Return the (X, Y) coordinate for the center point of the cell that contains the specified text.  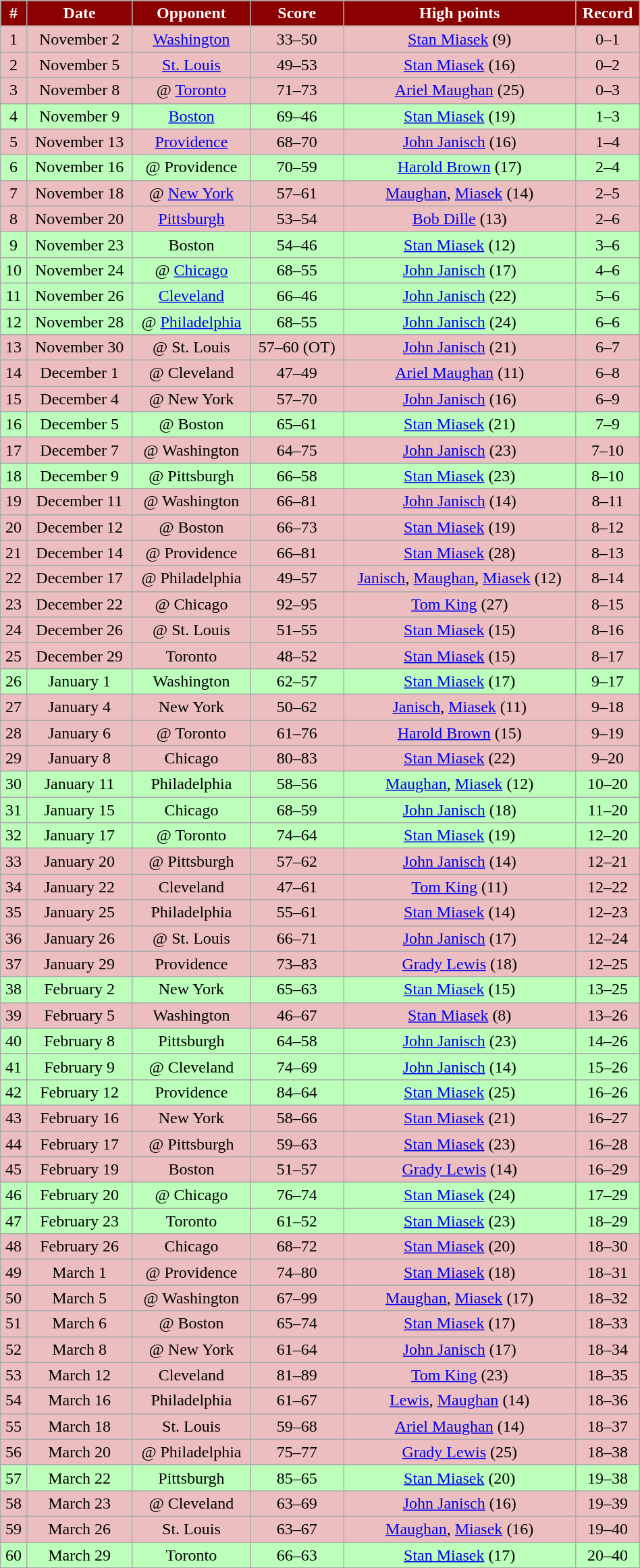
January 1 (80, 681)
9–20 (608, 759)
6–9 (608, 399)
February 12 (80, 1092)
92–95 (297, 604)
0–1 (608, 39)
14 (14, 373)
17 (14, 450)
John Janisch (22) (460, 296)
February 19 (80, 1170)
11 (14, 296)
2 (14, 65)
January 25 (80, 913)
Stan Miasek (25) (460, 1092)
12–23 (608, 913)
6–8 (608, 373)
56 (14, 1452)
13–26 (608, 1015)
5 (14, 142)
22 (14, 578)
18–33 (608, 1324)
35 (14, 913)
49–53 (297, 65)
December 22 (80, 604)
24 (14, 630)
47–61 (297, 887)
17–29 (608, 1195)
9 (14, 244)
March 26 (80, 1529)
84–64 (297, 1092)
8–14 (608, 578)
Score (297, 13)
February 9 (80, 1066)
58–66 (297, 1118)
57–61 (297, 193)
December 29 (80, 655)
18 (14, 476)
37 (14, 964)
32 (14, 836)
January 26 (80, 938)
8–13 (608, 553)
8–17 (608, 655)
4 (14, 116)
November 5 (80, 65)
70–59 (297, 167)
54 (14, 1401)
18–35 (608, 1375)
Stan Miasek (8) (460, 1015)
Maughan, Miasek (17) (460, 1298)
16 (14, 425)
25 (14, 655)
Stan Miasek (28) (460, 553)
38 (14, 990)
12–22 (608, 887)
50 (14, 1298)
71–73 (297, 90)
John Janisch (24) (460, 322)
29 (14, 759)
January 15 (80, 810)
62–57 (297, 681)
Opponent (192, 13)
March 23 (80, 1503)
20 (14, 527)
December 26 (80, 630)
6–6 (608, 322)
March 1 (80, 1272)
39 (14, 1015)
6–7 (608, 348)
February 26 (80, 1247)
Stan Miasek (9) (460, 39)
19–40 (608, 1529)
# (14, 13)
64–75 (297, 450)
85–65 (297, 1478)
47–49 (297, 373)
58 (14, 1503)
66–46 (297, 296)
67–99 (297, 1298)
November 23 (80, 244)
54–46 (297, 244)
61–52 (297, 1221)
18–31 (608, 1272)
Ariel Maughan (25) (460, 90)
January 22 (80, 887)
18–29 (608, 1221)
36 (14, 938)
January 29 (80, 964)
8 (14, 219)
January 11 (80, 784)
Harold Brown (15) (460, 732)
March 29 (80, 1555)
8–11 (608, 502)
33 (14, 861)
19 (14, 502)
December 17 (80, 578)
16–28 (608, 1144)
11–20 (608, 810)
74–64 (297, 836)
61–67 (297, 1401)
48 (14, 1247)
66–58 (297, 476)
19–39 (608, 1503)
18–38 (608, 1452)
7–9 (608, 425)
January 17 (80, 836)
12–25 (608, 964)
69–46 (297, 116)
65–61 (297, 425)
18–30 (608, 1247)
1–3 (608, 116)
13 (14, 348)
9–17 (608, 681)
53–54 (297, 219)
November 8 (80, 90)
Grady Lewis (14) (460, 1170)
49 (14, 1272)
68–72 (297, 1247)
13–25 (608, 990)
4–6 (608, 270)
57 (14, 1478)
28 (14, 732)
73–83 (297, 964)
0–3 (608, 90)
8–12 (608, 527)
Ariel Maughan (14) (460, 1426)
Maughan, Miasek (14) (460, 193)
55–61 (297, 913)
February 23 (80, 1221)
2–5 (608, 193)
Maughan, Miasek (16) (460, 1529)
Tom King (27) (460, 604)
2–6 (608, 219)
59 (14, 1529)
December 1 (80, 373)
74–80 (297, 1272)
Record (608, 13)
Tom King (23) (460, 1375)
January 6 (80, 732)
Stan Miasek (18) (460, 1272)
74–69 (297, 1066)
57–60 (OT) (297, 348)
1 (14, 39)
February 20 (80, 1195)
5–6 (608, 296)
43 (14, 1118)
41 (14, 1066)
March 12 (80, 1375)
46–67 (297, 1015)
November 18 (80, 193)
18–34 (608, 1349)
February 16 (80, 1118)
November 24 (80, 270)
November 9 (80, 116)
31 (14, 810)
November 20 (80, 219)
November 30 (80, 348)
Stan Miasek (22) (460, 759)
52 (14, 1349)
57–62 (297, 861)
65–63 (297, 990)
66–71 (297, 938)
2–4 (608, 167)
63–69 (297, 1503)
55 (14, 1426)
9–19 (608, 732)
59–68 (297, 1426)
44 (14, 1144)
High points (460, 13)
16–27 (608, 1118)
February 8 (80, 1041)
Stan Miasek (24) (460, 1195)
January 8 (80, 759)
23 (14, 604)
64–58 (297, 1041)
Harold Brown (17) (460, 167)
14–26 (608, 1041)
46 (14, 1195)
65–74 (297, 1324)
November 28 (80, 322)
March 6 (80, 1324)
18–32 (608, 1298)
March 8 (80, 1349)
March 16 (80, 1401)
21 (14, 553)
12–20 (608, 836)
51–57 (297, 1170)
Grady Lewis (25) (460, 1452)
John Janisch (21) (460, 348)
Maughan, Miasek (12) (460, 784)
51–55 (297, 630)
66–63 (297, 1555)
Stan Miasek (16) (460, 65)
John Janisch (18) (460, 810)
15 (14, 399)
6 (14, 167)
61–64 (297, 1349)
12–24 (608, 938)
45 (14, 1170)
75–77 (297, 1452)
42 (14, 1092)
80–83 (297, 759)
12–21 (608, 861)
8–16 (608, 630)
81–89 (297, 1375)
47 (14, 1221)
Stan Miasek (14) (460, 913)
January 20 (80, 861)
February 17 (80, 1144)
59–63 (297, 1144)
53 (14, 1375)
November 13 (80, 142)
18–36 (608, 1401)
November 16 (80, 167)
March 5 (80, 1298)
February 2 (80, 990)
26 (14, 681)
15–26 (608, 1066)
16–29 (608, 1170)
December 7 (80, 450)
27 (14, 707)
Tom King (11) (460, 887)
Date (80, 13)
34 (14, 887)
19–38 (608, 1478)
1–4 (608, 142)
Janisch, Miasek (11) (460, 707)
December 12 (80, 527)
66–73 (297, 527)
Janisch, Maughan, Miasek (12) (460, 578)
63–67 (297, 1529)
68–70 (297, 142)
3–6 (608, 244)
3 (14, 90)
8–15 (608, 604)
8–10 (608, 476)
7 (14, 193)
0–2 (608, 65)
March 18 (80, 1426)
November 26 (80, 296)
68–59 (297, 810)
10–20 (608, 784)
10 (14, 270)
Stan Miasek (12) (460, 244)
58–56 (297, 784)
20–40 (608, 1555)
December 9 (80, 476)
48–52 (297, 655)
December 4 (80, 399)
61–76 (297, 732)
60 (14, 1555)
Grady Lewis (18) (460, 964)
March 20 (80, 1452)
November 2 (80, 39)
30 (14, 784)
40 (14, 1041)
33–50 (297, 39)
49–57 (297, 578)
Bob Dille (13) (460, 219)
51 (14, 1324)
57–70 (297, 399)
January 4 (80, 707)
50–62 (297, 707)
December 5 (80, 425)
16–26 (608, 1092)
18–37 (608, 1426)
7–10 (608, 450)
February 5 (80, 1015)
Lewis, Maughan (14) (460, 1401)
Ariel Maughan (11) (460, 373)
December 11 (80, 502)
December 14 (80, 553)
76–74 (297, 1195)
March 22 (80, 1478)
9–18 (608, 707)
12 (14, 322)
